Search for the cell housing the specified text and yield its [X, Y] center coordinate. 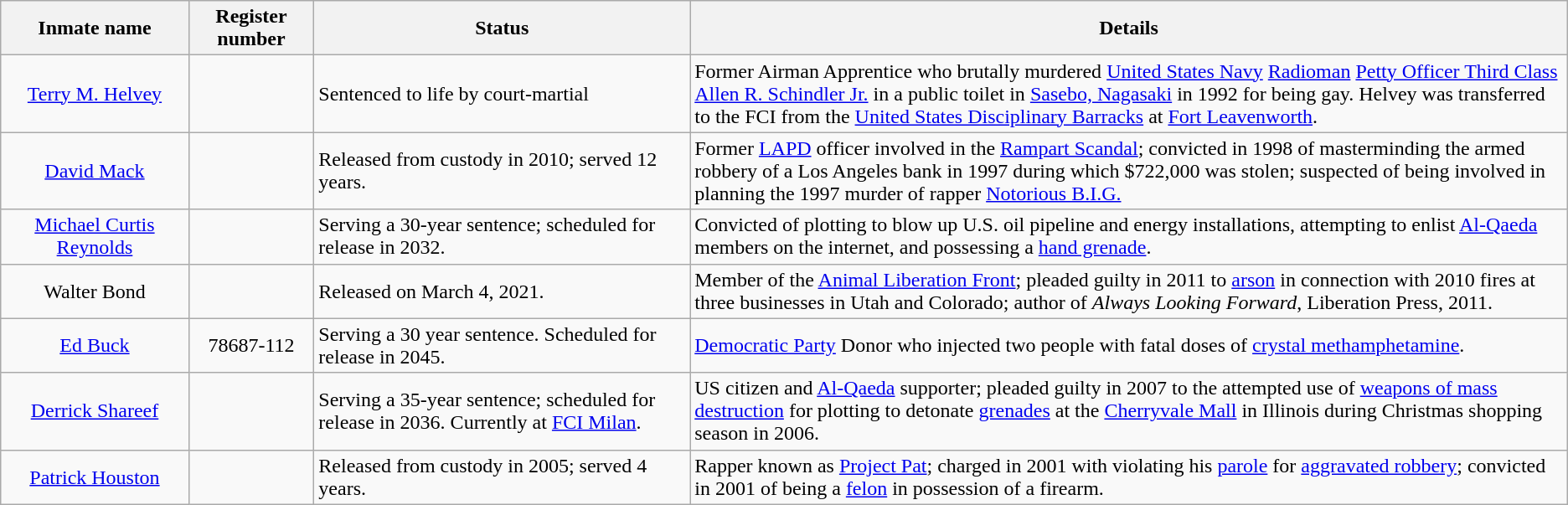
David Mack [95, 171]
Details [1129, 28]
Democratic Party Donor who injected two people with fatal doses of crystal methamphetamine. [1129, 345]
78687-112 [251, 345]
Patrick Houston [95, 477]
Inmate name [95, 28]
Register number [251, 28]
Serving a 30-year sentence; scheduled for release in 2032. [503, 236]
Walter Bond [95, 291]
Ed Buck [95, 345]
Released on March 4, 2021. [503, 291]
Status [503, 28]
Serving a 30 year sentence. Scheduled for release in 2045. [503, 345]
Released from custody in 2005; served 4 years. [503, 477]
Derrick Shareef [95, 411]
Sentenced to life by court-martial [503, 94]
Released from custody in 2010; served 12 years. [503, 171]
Terry M. Helvey [95, 94]
Serving a 35-year sentence; scheduled for release in 2036. Currently at FCI Milan. [503, 411]
Michael Curtis Reynolds [95, 236]
